For the text-containing cell, return its midpoint in (X, Y) coordinate format. 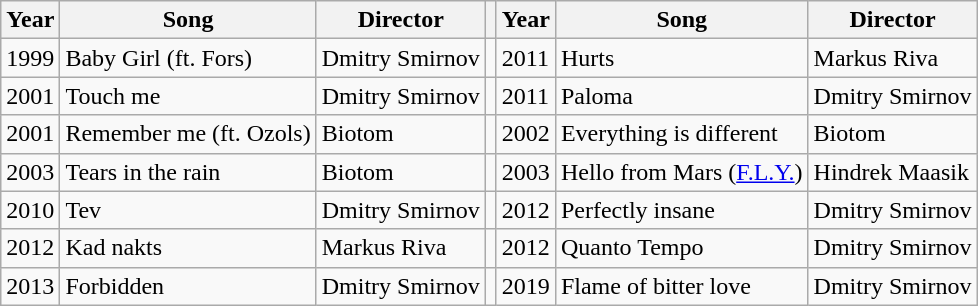
2002 (526, 134)
Baby Girl (ft. Fors) (188, 58)
Hello from Mars (F.L.Y.) (682, 172)
Perfectly insane (682, 210)
Quanto Tempo (682, 248)
Hindrek Maasik (892, 172)
2019 (526, 286)
Kad nakts (188, 248)
Paloma (682, 96)
Flame of bitter love (682, 286)
Remember me (ft. Ozols) (188, 134)
Tev (188, 210)
Everything is different (682, 134)
Touch me (188, 96)
Hurts (682, 58)
Forbidden (188, 286)
2010 (30, 210)
2013 (30, 286)
1999 (30, 58)
Tears in the rain (188, 172)
